Capture the cell that displays the provided text and extract its (X, Y) central coordinate. 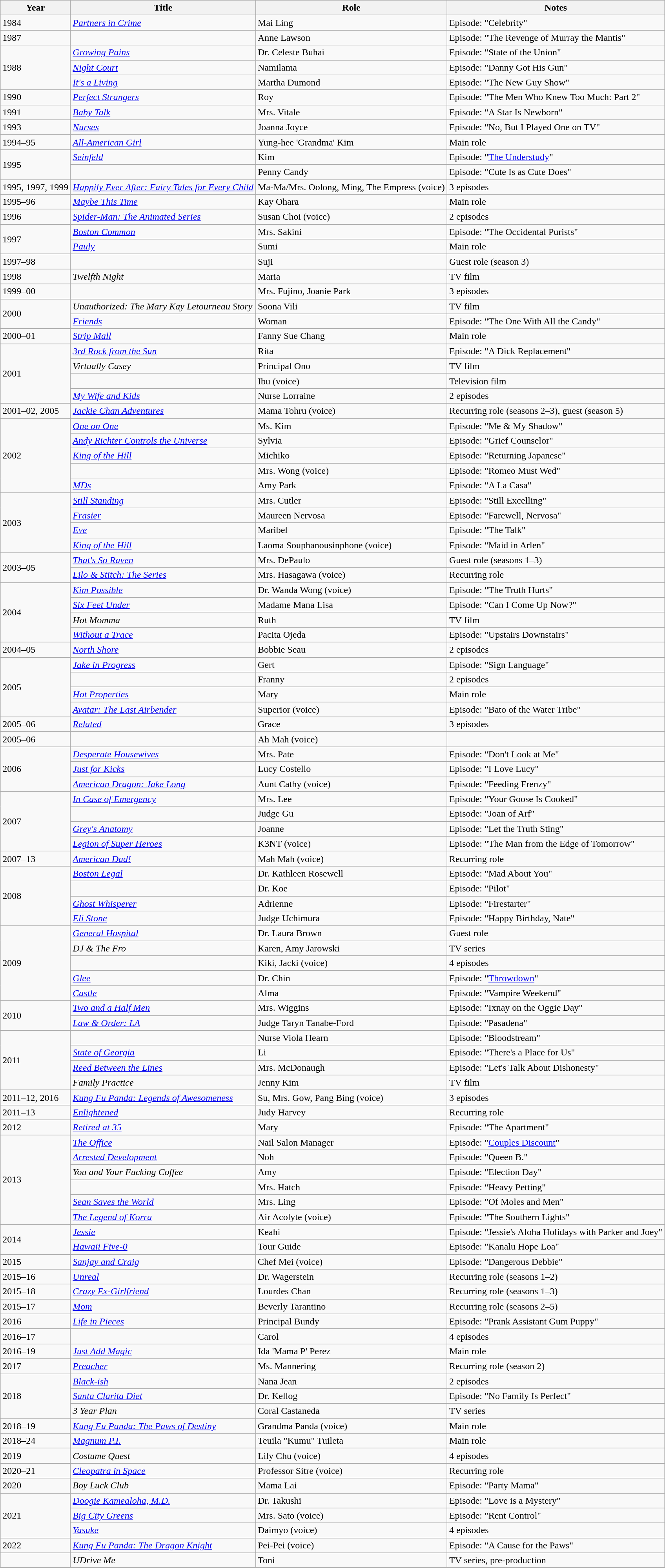
Judy Harvey (351, 1112)
Aunt Cathy (voice) (351, 784)
Episode: "Pilot" (556, 888)
Boston Common (163, 232)
Sumi (351, 247)
Episode: "Throwdown" (556, 978)
Big City Greens (163, 1515)
2003 (35, 523)
Dr. Laura Brown (351, 933)
Castle (163, 993)
Happily Ever After: Fairy Tales for Every Child (163, 187)
2008 (35, 896)
Daimyo (voice) (351, 1530)
Episode: "No Family Is Perfect" (556, 1396)
3rd Rock from the Sun (163, 351)
Adrienne (351, 903)
Episode: "Mad About You" (556, 873)
The Legend of Korra (163, 1217)
Episode: "Grief Counselor" (556, 441)
Episode: "Maid in Arlen" (556, 545)
Karen, Amy Jarowski (351, 948)
Maybe This Time (163, 202)
Woman (351, 321)
One on One (163, 426)
Episode: "I Love Lucy" (556, 769)
Just Add Magic (163, 1351)
Episode: "Feeding Frenzy" (556, 784)
Air Acolyte (voice) (351, 1217)
Grandma Panda (voice) (351, 1426)
Li (351, 1053)
Yung-hee 'Grandma' Kim (351, 142)
Kung Fu Panda: The Paws of Destiny (163, 1426)
Mai Ling (351, 23)
Maureen Nervosa (351, 515)
Mrs. Hasagawa (voice) (351, 575)
Gert (351, 665)
1998 (35, 276)
Pacita Ojeda (351, 635)
Friends (163, 321)
Episode: "Farewell, Nervosa" (556, 515)
2016–19 (35, 1351)
Lucy Costello (351, 769)
Soona Vili (351, 306)
Ida 'Mama P' Perez (351, 1351)
Twelfth Night (163, 276)
North Shore (163, 649)
Episode: "Returning Japanese" (556, 456)
Episode: "The Southern Lights" (556, 1217)
Unreal (163, 1277)
Superior (voice) (351, 709)
Mrs. DePaulo (351, 560)
Reed Between the Lines (163, 1068)
2009 (35, 963)
Episode: "The Talk" (556, 530)
2002 (35, 455)
Glee (163, 978)
Hawaii Five-0 (163, 1247)
Kim (351, 157)
Night Court (163, 67)
1988 (35, 67)
2014 (35, 1239)
2020–21 (35, 1471)
Episode: "Happy Birthday, Nate" (556, 919)
1990 (35, 97)
Ma-Ma/Mrs. Oolong, Ming, The Empress (voice) (351, 187)
Episode: "Ixnay on the Oggie Day" (556, 1008)
2016 (35, 1321)
Seinfeld (163, 157)
Episode: "Your Goose Is Cooked" (556, 799)
Ah Mah (voice) (351, 739)
Andy Richter Controls the Universe (163, 441)
Mrs. Cutler (351, 500)
Doogie Kamealoha, M.D. (163, 1501)
Spider-Man: The Animated Series (163, 217)
Episode: "The One With All the Candy" (556, 321)
Ms. Kim (351, 426)
Notes (556, 8)
1995 (35, 164)
Episode: "Me & My Shadow" (556, 426)
Episode: "The Man from the Edge of Tomorrow" (556, 844)
Episode: "The New Guy Show" (556, 82)
Pauly (163, 247)
Episode: "The Understudy" (556, 157)
Suji (351, 262)
Mrs. Vitale (351, 112)
Grace (351, 724)
2018 (35, 1396)
Namilama (351, 67)
Tour Guide (351, 1247)
Role (351, 8)
Amy (351, 1172)
1997–98 (35, 262)
Episode: "Celebrity" (556, 23)
1987 (35, 38)
Virtually Casey (163, 366)
Santa Clarita Diet (163, 1396)
DJ & The Fro (163, 948)
Nurse Lorraine (351, 396)
Mrs. Sato (voice) (351, 1515)
You and Your Fucking Coffee (163, 1172)
Mrs. Pate (351, 754)
Growing Pains (163, 53)
Year (35, 8)
1999–00 (35, 291)
TV series, pre-production (556, 1560)
Laoma Souphanousinphone (voice) (351, 545)
Nail Salon Manager (351, 1142)
Sylvia (351, 441)
Toni (351, 1560)
American Dad! (163, 859)
Amy Park (351, 486)
2013 (35, 1180)
Crazy Ex-Girlfriend (163, 1292)
Lilo & Stitch: The Series (163, 575)
Perfect Strangers (163, 97)
All-American Girl (163, 142)
Ibu (voice) (351, 381)
Episode: "A Star Is Newborn" (556, 112)
Alma (351, 993)
Black-ish (163, 1381)
Grey's Anatomy (163, 829)
Sanjay and Craig (163, 1262)
Recurring role (seasons 1–2) (556, 1277)
Strip Mall (163, 336)
In Case of Emergency (163, 799)
Mom (163, 1306)
Episode: "Queen B." (556, 1157)
Bobbie Seau (351, 649)
Rita (351, 351)
Susan Choi (voice) (351, 217)
Michiko (351, 456)
Episode: "Sign Language" (556, 665)
Six Feet Under (163, 605)
2005 (35, 687)
Episode: "Heavy Petting" (556, 1187)
Mrs. Wong (voice) (351, 471)
Desperate Housewives (163, 754)
Ms. Mannering (351, 1366)
Related (163, 724)
Keahi (351, 1232)
2001 (35, 373)
1984 (35, 23)
Boy Luck Club (163, 1486)
Episode: "State of the Union" (556, 53)
Anne Lawson (351, 38)
Mah Mah (voice) (351, 859)
2004 (35, 612)
Mama Tohru (voice) (351, 411)
American Dragon: Jake Long (163, 784)
Kiki, Jacki (voice) (351, 963)
2015 (35, 1262)
Joanna Joyce (351, 127)
Mrs. McDonaugh (351, 1068)
Lourdes Chan (351, 1292)
Episode: "Cute Is as Cute Does" (556, 172)
Episode: "Jessie's Aloha Holidays with Parker and Joey" (556, 1232)
K3NT (voice) (351, 844)
1993 (35, 127)
Hot Momma (163, 620)
Dr. Kellog (351, 1396)
Episode: "Kanalu Hope Loa" (556, 1247)
Episode: "Still Excelling" (556, 500)
Episode: "Love is a Mystery" (556, 1501)
1995, 1997, 1999 (35, 187)
Legion of Super Heroes (163, 844)
Guest role (season 3) (556, 262)
Arrested Development (163, 1157)
Episode: "Rent Control" (556, 1515)
Su, Mrs. Gow, Pang Bing (voice) (351, 1097)
Episode: "Prank Assistant Gum Puppy" (556, 1321)
2011–12, 2016 (35, 1097)
Episode: "The Truth Hurts" (556, 590)
Family Practice (163, 1082)
2018–24 (35, 1441)
Preacher (163, 1366)
Without a Trace (163, 635)
Episode: "The Apartment" (556, 1127)
2015–16 (35, 1277)
Dr. Chin (351, 978)
2017 (35, 1366)
Two and a Half Men (163, 1008)
Frasier (163, 515)
Episode: "Party Mama" (556, 1486)
2015–18 (35, 1292)
Life in Pieces (163, 1321)
Nana Jean (351, 1381)
Dr. Takushi (351, 1501)
Kung Fu Panda: Legends of Awesomeness (163, 1097)
Recurring role (seasons 2–3), guest (season 5) (556, 411)
Yasuke (163, 1530)
2018–19 (35, 1426)
Title (163, 8)
2007 (35, 821)
Episode: "Vampire Weekend" (556, 993)
Episode: "The Revenge of Murray the Mantis" (556, 38)
Episode: "Let's Talk About Dishonesty" (556, 1068)
Judge Taryn Tanabe-Ford (351, 1023)
Guest role (556, 933)
Baby Talk (163, 112)
Recurring role (seasons 1–3) (556, 1292)
Recurring role (season 2) (556, 1366)
Episode: "Romeo Must Wed" (556, 471)
Episode: "Of Moles and Men" (556, 1202)
Mrs. Hatch (351, 1187)
Jessie (163, 1232)
Ghost Whisperer (163, 903)
3 Year Plan (163, 1411)
Episode: "Dangerous Debbie" (556, 1262)
2000–01 (35, 336)
Television film (556, 381)
Hot Properties (163, 695)
Nurse Viola Hearn (351, 1038)
Episode: "Bloodstream" (556, 1038)
Unauthorized: The Mary Kay Letourneau Story (163, 306)
2019 (35, 1456)
Noh (351, 1157)
Coral Castaneda (351, 1411)
Episode: "Bato of the Water Tribe" (556, 709)
That's So Raven (163, 560)
Boston Legal (163, 873)
Kim Possible (163, 590)
Episode: "Pasadena" (556, 1023)
Recurring role (seasons 2–5) (556, 1306)
2004–05 (35, 649)
MDs (163, 486)
Dr. Kathleen Rosewell (351, 873)
Dr. Celeste Buhai (351, 53)
Nurses (163, 127)
Magnum P.I. (163, 1441)
2012 (35, 1127)
Episode: "A Cause for the Paws" (556, 1545)
Jenny Kim (351, 1082)
Professor Sitre (voice) (351, 1471)
Dr. Wagerstein (351, 1277)
Carol (351, 1336)
2010 (35, 1015)
Pei-Pei (voice) (351, 1545)
2011–13 (35, 1112)
Episode: "Don't Look at Me" (556, 754)
Mrs. Fujino, Joanie Park (351, 291)
Roy (351, 97)
Jackie Chan Adventures (163, 411)
Mrs. Lee (351, 799)
Episode: "The Occidental Purists" (556, 232)
2011 (35, 1060)
UDrive Me (163, 1560)
Cleopatra in Space (163, 1471)
Law & Order: LA (163, 1023)
Dr. Wanda Wong (voice) (351, 590)
Retired at 35 (163, 1127)
Costume Quest (163, 1456)
2001–02, 2005 (35, 411)
Teuila "Kumu" Tuileta (351, 1441)
Kay Ohara (351, 202)
Sean Saves the World (163, 1202)
Judge Gu (351, 814)
Judge Uchimura (351, 919)
Enlightened (163, 1112)
1991 (35, 112)
2020 (35, 1486)
My Wife and Kids (163, 396)
Kung Fu Panda: The Dragon Knight (163, 1545)
State of Georgia (163, 1053)
Lily Chu (voice) (351, 1456)
General Hospital (163, 933)
Episode: "No, But I Played One on TV" (556, 127)
Principal Bundy (351, 1321)
Guest role (seasons 1–3) (556, 560)
2015–17 (35, 1306)
Madame Mana Lisa (351, 605)
1996 (35, 217)
Avatar: The Last Airbender (163, 709)
2007–13 (35, 859)
Episode: "A La Casa" (556, 486)
Still Standing (163, 500)
2021 (35, 1515)
Beverly Tarantino (351, 1306)
2003–05 (35, 568)
2022 (35, 1545)
2000 (35, 314)
Martha Dumond (351, 82)
Eli Stone (163, 919)
Maria (351, 276)
Mrs. Ling (351, 1202)
2006 (35, 769)
Jake in Progress (163, 665)
Episode: "Election Day" (556, 1172)
Ruth (351, 620)
Fanny Sue Chang (351, 336)
Mrs. Wiggins (351, 1008)
Eve (163, 530)
Episode: "The Men Who Knew Too Much: Part 2" (556, 97)
Episode: "Danny Got His Gun" (556, 67)
Penny Candy (351, 172)
2016–17 (35, 1336)
1994–95 (35, 142)
Episode: "Let the Truth Sting" (556, 829)
Episode: "Upstairs Downstairs" (556, 635)
Mrs. Sakini (351, 232)
Joanne (351, 829)
The Office (163, 1142)
Episode: "Firestarter" (556, 903)
Dr. Koe (351, 888)
Chef Mei (voice) (351, 1262)
Maribel (351, 530)
Episode: "There's a Place for Us" (556, 1053)
Principal Ono (351, 366)
Episode: "Joan of Arf" (556, 814)
Episode: "Can I Come Up Now?" (556, 605)
It's a Living (163, 82)
1997 (35, 239)
Franny (351, 680)
Mama Lai (351, 1486)
Episode: "Couples Discount" (556, 1142)
Partners in Crime (163, 23)
Just for Kicks (163, 769)
1995–96 (35, 202)
Episode: "A Dick Replacement" (556, 351)
